Search for the cell housing the specified text and yield its (X, Y) center coordinate. 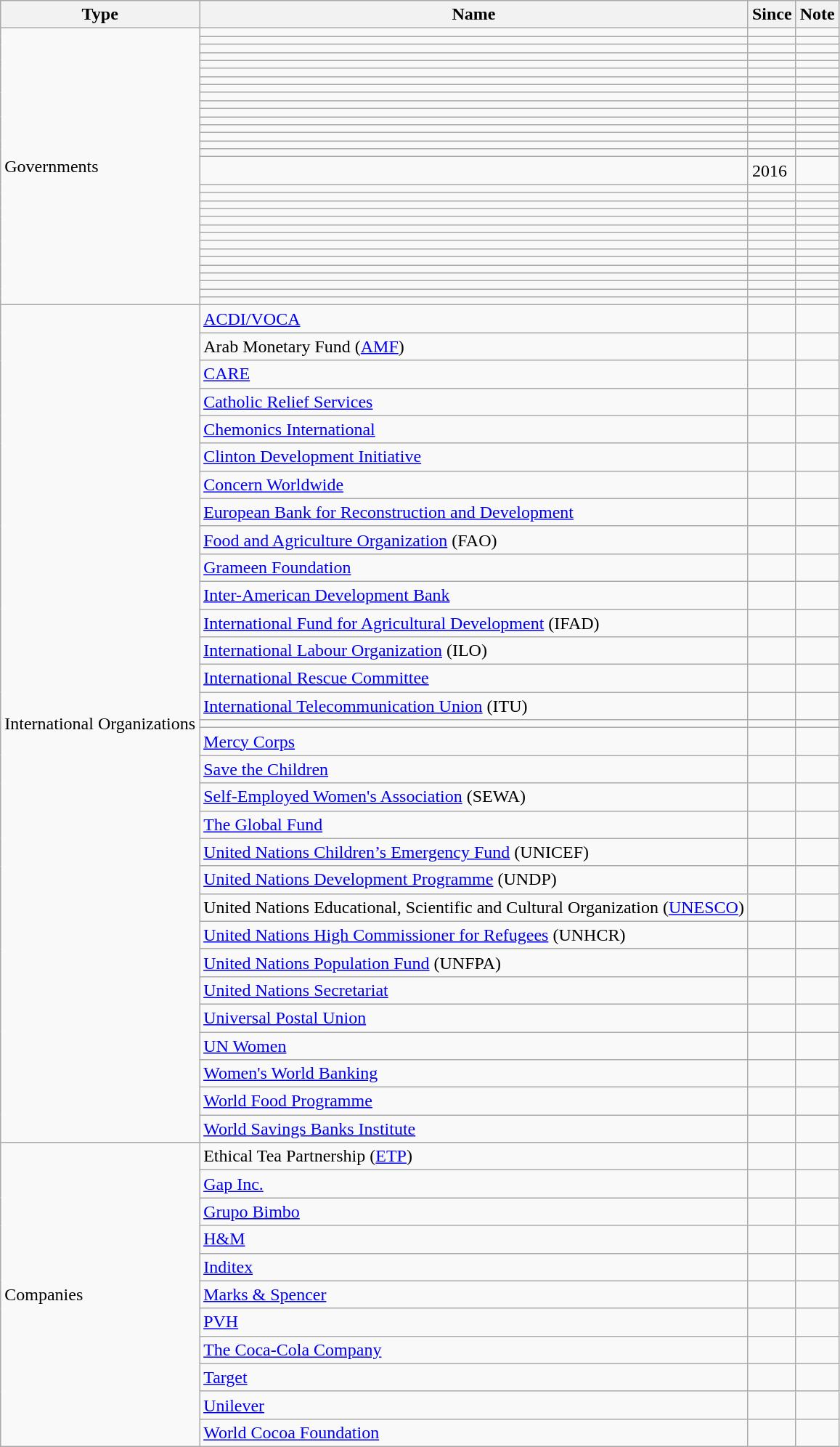
World Savings Banks Institute (474, 1129)
The Global Fund (474, 824)
Grameen Foundation (474, 567)
Save the Children (474, 769)
United Nations Educational, Scientific and Cultural Organization (UNESCO) (474, 907)
Food and Agriculture Organization (FAO) (474, 540)
European Bank for Reconstruction and Development (474, 512)
Grupo Bimbo (474, 1212)
Name (474, 15)
ACDI/VOCA (474, 319)
Universal Postal Union (474, 1018)
Catholic Relief Services (474, 402)
Arab Monetary Fund (AMF) (474, 346)
Companies (100, 1294)
Concern Worldwide (474, 485)
Self-Employed Women's Association (SEWA) (474, 797)
2016 (772, 171)
International Telecommunication Union (ITU) (474, 706)
Gap Inc. (474, 1184)
Governments (100, 167)
Type (100, 15)
Inter-American Development Bank (474, 595)
UN Women (474, 1045)
International Rescue Committee (474, 678)
Clinton Development Initiative (474, 457)
Women's World Banking (474, 1074)
Ethical Tea Partnership (ETP) (474, 1156)
Since (772, 15)
Note (817, 15)
Mercy Corps (474, 742)
United Nations Population Fund (UNFPA) (474, 962)
United Nations Children’s Emergency Fund (UNICEF) (474, 852)
International Organizations (100, 723)
World Food Programme (474, 1101)
Target (474, 1377)
United Nations High Commissioner for Refugees (UNHCR) (474, 935)
World Cocoa Foundation (474, 1432)
Chemonics International (474, 429)
International Fund for Agricultural Development (IFAD) (474, 623)
United Nations Secretariat (474, 990)
Marks & Spencer (474, 1294)
H&M (474, 1239)
CARE (474, 374)
The Coca-Cola Company (474, 1350)
Unilever (474, 1405)
International Labour Organization (ILO) (474, 651)
United Nations Development Programme (UNDP) (474, 880)
Inditex (474, 1267)
PVH (474, 1322)
